Search for the cell housing the specified text and yield its (X, Y) center coordinate. 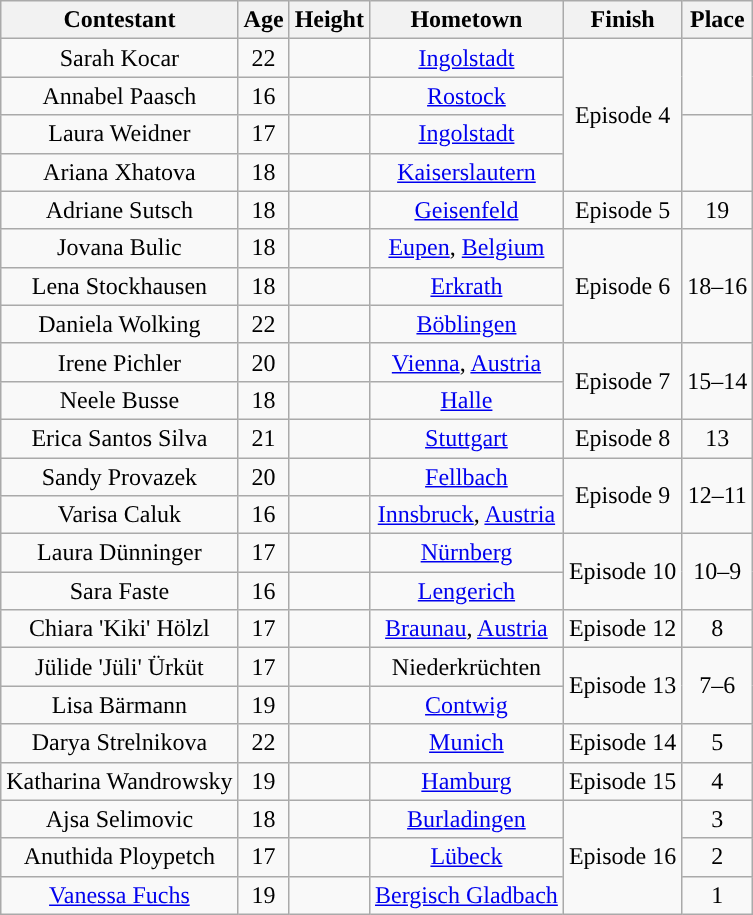
Episode 8 (622, 438)
Bergisch Gladbach (466, 895)
10–9 (718, 572)
Varisa Caluk (120, 515)
15–14 (718, 381)
Contwig (466, 705)
8 (718, 629)
Burladingen (466, 819)
Episode 10 (622, 572)
Ajsa Selimovic (120, 819)
Katharina Wandrowsky (120, 781)
Sandy Provazek (120, 477)
12–11 (718, 496)
Geisenfeld (466, 210)
2 (718, 857)
18–16 (718, 286)
Episode 12 (622, 629)
Eupen, Belgium (466, 248)
Munich (466, 743)
Sara Faste (120, 591)
Episode 4 (622, 115)
Nürnberg (466, 553)
Niederkrüchten (466, 667)
Episode 15 (622, 781)
Erkrath (466, 286)
Chiara 'Kiki' Hölzl (120, 629)
Episode 5 (622, 210)
Daniela Wolking (120, 324)
Episode 14 (622, 743)
Neele Busse (120, 400)
Erica Santos Silva (120, 438)
Rostock (466, 96)
Braunau, Austria (466, 629)
4 (718, 781)
Height (329, 20)
Age (264, 20)
7–6 (718, 686)
Lübeck (466, 857)
Episode 7 (622, 381)
Laura Weidner (120, 134)
Lengerich (466, 591)
Contestant (120, 20)
Adriane Sutsch (120, 210)
Jovana Bulic (120, 248)
Halle (466, 400)
Lisa Bärmann (120, 705)
Darya Strelnikova (120, 743)
Irene Pichler (120, 362)
5 (718, 743)
Stuttgart (466, 438)
Finish (622, 20)
Anuthida Ploypetch (120, 857)
Böblingen (466, 324)
Laura Dünninger (120, 553)
Vanessa Fuchs (120, 895)
Episode 16 (622, 857)
Annabel Paasch (120, 96)
Jülide 'Jüli' Ürküt (120, 667)
Episode 13 (622, 686)
Ariana Xhatova (120, 172)
13 (718, 438)
3 (718, 819)
21 (264, 438)
Lena Stockhausen (120, 286)
Kaiserslautern (466, 172)
Place (718, 20)
Hometown (466, 20)
Episode 9 (622, 496)
1 (718, 895)
Innsbruck, Austria (466, 515)
Hamburg (466, 781)
Fellbach (466, 477)
Sarah Kocar (120, 58)
Vienna, Austria (466, 362)
Episode 6 (622, 286)
